Locate the cell with the specified text and output its (x, y) center coordinate. 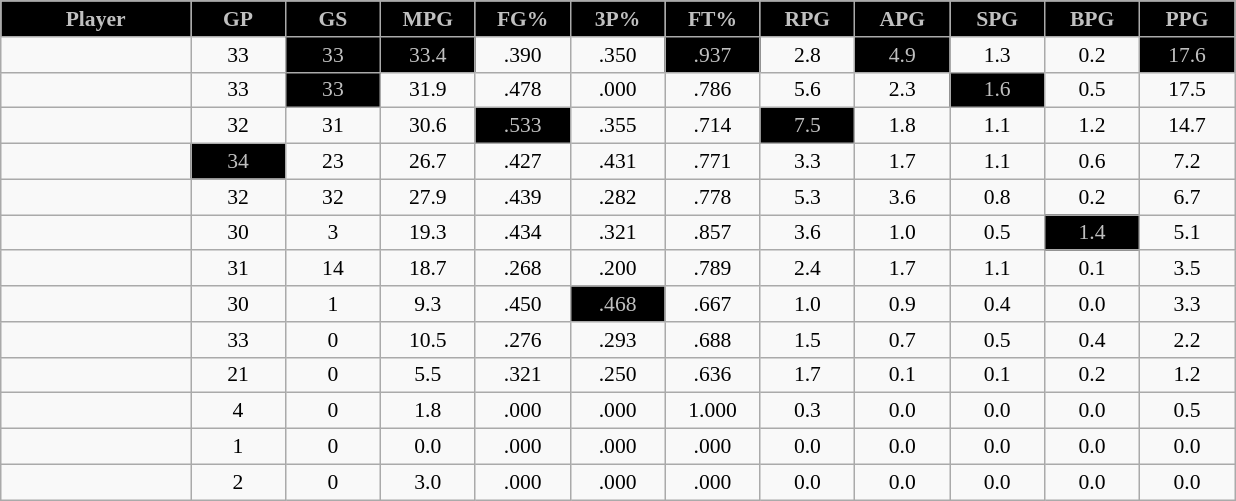
.478 (522, 90)
.434 (522, 233)
.276 (522, 340)
.427 (522, 162)
3.5 (1188, 269)
.533 (522, 126)
1.4 (1092, 233)
2.2 (1188, 340)
.282 (618, 197)
10.5 (428, 340)
GS (332, 19)
.468 (618, 304)
31.9 (428, 90)
0.3 (808, 411)
1.3 (998, 55)
.450 (522, 304)
4 (238, 411)
1.6 (998, 90)
17.5 (1188, 90)
0.6 (1092, 162)
5.5 (428, 375)
0.9 (902, 304)
.937 (712, 55)
.200 (618, 269)
2 (238, 482)
23 (332, 162)
3 (332, 233)
.714 (712, 126)
5.1 (1188, 233)
Player (96, 19)
4.9 (902, 55)
7.5 (808, 126)
30.6 (428, 126)
14 (332, 269)
MPG (428, 19)
.431 (618, 162)
.778 (712, 197)
2.8 (808, 55)
2.3 (902, 90)
.390 (522, 55)
GP (238, 19)
BPG (1092, 19)
.293 (618, 340)
34 (238, 162)
18.7 (428, 269)
19.3 (428, 233)
0.7 (902, 340)
5.6 (808, 90)
.688 (712, 340)
FG% (522, 19)
17.6 (1188, 55)
.857 (712, 233)
0.8 (998, 197)
9.3 (428, 304)
.250 (618, 375)
1.5 (808, 340)
33.4 (428, 55)
5.3 (808, 197)
7.2 (1188, 162)
.771 (712, 162)
.667 (712, 304)
.350 (618, 55)
FT% (712, 19)
21 (238, 375)
26.7 (428, 162)
3.0 (428, 482)
SPG (998, 19)
.786 (712, 90)
27.9 (428, 197)
.268 (522, 269)
3P% (618, 19)
APG (902, 19)
.789 (712, 269)
2.4 (808, 269)
.355 (618, 126)
.439 (522, 197)
PPG (1188, 19)
RPG (808, 19)
1.000 (712, 411)
6.7 (1188, 197)
14.7 (1188, 126)
.636 (712, 375)
